Provide the (x, y) coordinate of the cell's center where the given text is located.  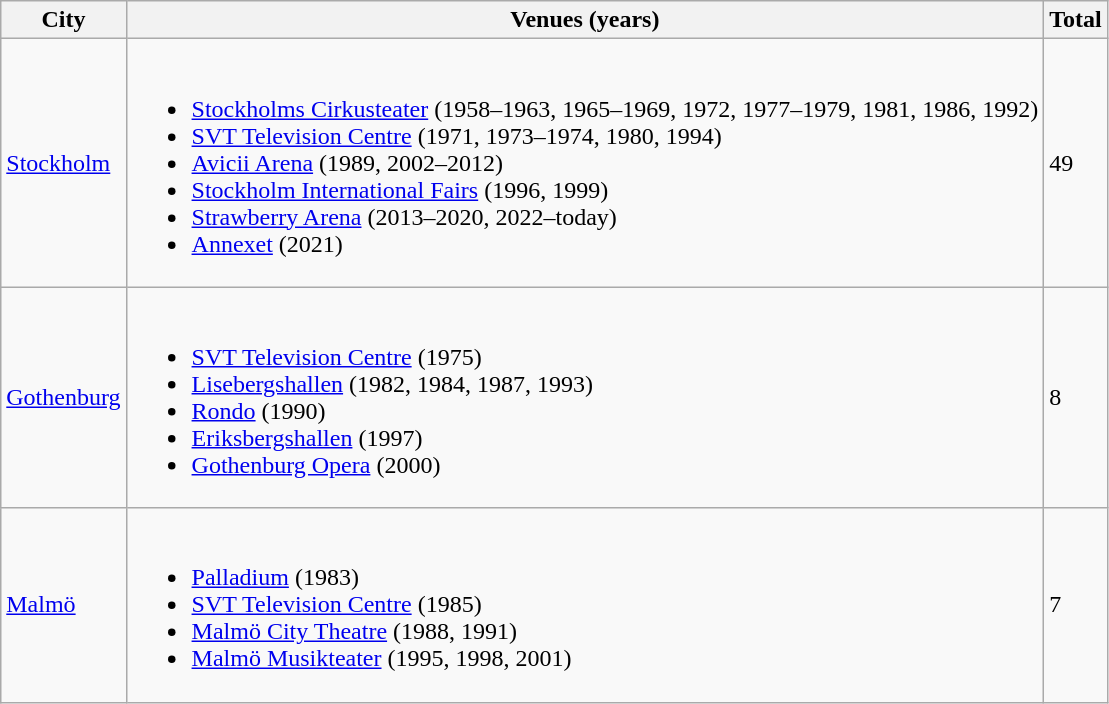
City (64, 20)
Gothenburg (64, 398)
49 (1076, 163)
Total (1076, 20)
8 (1076, 398)
Malmö (64, 605)
Venues (years) (585, 20)
7 (1076, 605)
SVT Television Centre (1975)Lisebergshallen (1982, 1984, 1987, 1993)Rondo (1990)Eriksbergshallen (1997)Gothenburg Opera (2000) (585, 398)
Stockholm (64, 163)
Palladium (1983)SVT Television Centre (1985)Malmö City Theatre (1988, 1991)Malmö Musikteater (1995, 1998, 2001) (585, 605)
